Return [X, Y] of the center of cell containing provided text 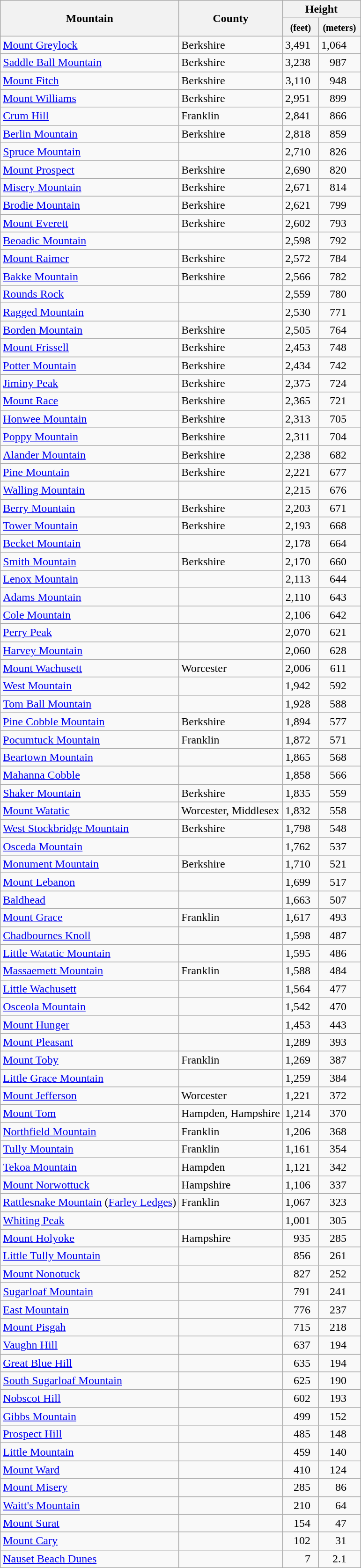
Bakke Mountain [90, 277]
Little Grace Mountain [90, 1078]
571 [339, 739]
(meters) [339, 27]
1,762 [301, 846]
1,835 [301, 793]
2,170 [301, 562]
Mount Cary [90, 1541]
1,269 [301, 1060]
Harvey Mountain [90, 650]
987 [339, 63]
Pocumtuck Mountain [90, 739]
621 [339, 633]
Mount Norwottuck [90, 1185]
791 [301, 1291]
West Mountain [90, 686]
(feet) [301, 27]
Little Watatic Mountain [90, 953]
Perry Peak [90, 633]
Mount Hunger [90, 1024]
1,798 [301, 829]
387 [339, 1060]
487 [339, 935]
827 [301, 1274]
2,602 [301, 223]
782 [339, 277]
Beoadic Mountain [90, 241]
1,928 [301, 704]
548 [339, 829]
Tekoa Mountain [90, 1167]
660 [339, 562]
Little Mountain [90, 1452]
Saddle Ball Mountain [90, 63]
Great Blue Hill [90, 1363]
793 [339, 223]
393 [339, 1042]
124 [339, 1470]
152 [339, 1416]
799 [339, 205]
Vaughn Hill [90, 1345]
2,215 [301, 490]
Osceda Mountain [90, 846]
Baldhead [90, 900]
Spruce Mountain [90, 152]
1,206 [301, 1131]
820 [339, 169]
643 [339, 597]
559 [339, 793]
Mountain [90, 18]
2,566 [301, 277]
Shaker Mountain [90, 793]
677 [339, 472]
771 [339, 312]
764 [339, 330]
410 [301, 1470]
Berlin Mountain [90, 134]
1,865 [301, 757]
West Stockbridge Mountain [90, 829]
537 [339, 846]
724 [339, 383]
2,951 [301, 98]
2,113 [301, 579]
1,598 [301, 935]
261 [339, 1256]
Mount Fitch [90, 80]
370 [339, 1114]
Crum Hill [90, 116]
Adams Mountain [90, 597]
Mount Race [90, 401]
521 [339, 864]
682 [339, 454]
Potter Mountain [90, 365]
602 [301, 1399]
Northfield Mountain [90, 1131]
Brodie Mountain [90, 205]
2,505 [301, 330]
588 [339, 704]
2,060 [301, 650]
East Mountain [90, 1309]
1,588 [301, 971]
86 [339, 1488]
Mount Ward [90, 1470]
470 [339, 1006]
628 [339, 650]
Rattlesnake Mountain (Farley Ledges) [90, 1203]
Tom Ball Mountain [90, 704]
577 [339, 722]
2,365 [301, 401]
1,564 [301, 989]
1,894 [301, 722]
2,434 [301, 365]
Prospect Hill [90, 1434]
Worcester, Middlesex [231, 811]
507 [339, 900]
Mount Everett [90, 223]
592 [339, 686]
Berry Mountain [90, 508]
1,453 [301, 1024]
Sugarloaf Mountain [90, 1291]
2,070 [301, 633]
Whiting Peak [90, 1220]
748 [339, 348]
Mount Prospect [90, 169]
1,699 [301, 882]
323 [339, 1203]
7 [301, 1559]
47 [339, 1523]
Hampden [231, 1167]
Mount Tom [90, 1114]
2,572 [301, 259]
Poppy Mountain [90, 437]
Becket Mountain [90, 544]
2,193 [301, 526]
1,161 [301, 1149]
2.1 [339, 1559]
635 [301, 1363]
241 [339, 1291]
Massaemett Mountain [90, 971]
2,313 [301, 419]
Pine Mountain [90, 472]
1,064 [339, 45]
237 [339, 1309]
705 [339, 419]
Misery Mountain [90, 187]
2,671 [301, 187]
484 [339, 971]
899 [339, 98]
210 [301, 1505]
Chadbournes Knoll [90, 935]
2,453 [301, 348]
642 [339, 615]
486 [339, 953]
1,221 [301, 1096]
3,238 [301, 63]
2,238 [301, 454]
Jiminy Peak [90, 383]
31 [339, 1541]
866 [339, 116]
2,110 [301, 597]
477 [339, 989]
Little Wachusett [90, 989]
Lenox Mountain [90, 579]
Ragged Mountain [90, 312]
2,621 [301, 205]
252 [339, 1274]
384 [339, 1078]
2,841 [301, 116]
2,710 [301, 152]
485 [301, 1434]
Height [321, 9]
354 [339, 1149]
Honwee Mountain [90, 419]
Mount Raimer [90, 259]
193 [339, 1399]
Beartown Mountain [90, 757]
2,690 [301, 169]
305 [339, 1220]
792 [339, 241]
Smith Mountain [90, 562]
Mount Surat [90, 1523]
637 [301, 1345]
459 [301, 1452]
Mount Watatic [90, 811]
3,491 [301, 45]
Mount Jefferson [90, 1096]
826 [339, 152]
372 [339, 1096]
935 [301, 1238]
Alander Mountain [90, 454]
Tully Mountain [90, 1149]
Mount Misery [90, 1488]
Walling Mountain [90, 490]
2,203 [301, 508]
Pine Cobble Mountain [90, 722]
1,259 [301, 1078]
Borden Mountain [90, 330]
Nauset Beach Dunes [90, 1559]
3,110 [301, 80]
South Sugarloaf Mountain [90, 1381]
Osceola Mountain [90, 1006]
443 [339, 1024]
1,289 [301, 1042]
Gibbs Mountain [90, 1416]
1,214 [301, 1114]
1,542 [301, 1006]
218 [339, 1327]
Mount Toby [90, 1060]
County [231, 18]
Little Tully Mountain [90, 1256]
2,818 [301, 134]
Mount Greylock [90, 45]
742 [339, 365]
625 [301, 1381]
140 [339, 1452]
Mount Grace [90, 918]
499 [301, 1416]
Mount Williams [90, 98]
611 [339, 668]
Mount Nonotuck [90, 1274]
814 [339, 187]
558 [339, 811]
Tower Mountain [90, 526]
342 [339, 1167]
517 [339, 882]
1,663 [301, 900]
2,559 [301, 294]
148 [339, 1434]
2,106 [301, 615]
2,311 [301, 437]
568 [339, 757]
102 [301, 1541]
2,006 [301, 668]
Waitt's Mountain [90, 1505]
493 [339, 918]
Mount Pleasant [90, 1042]
2,178 [301, 544]
2,221 [301, 472]
1,001 [301, 1220]
337 [339, 1185]
784 [339, 259]
2,530 [301, 312]
1,710 [301, 864]
671 [339, 508]
2,375 [301, 383]
856 [301, 1256]
Mount Lebanon [90, 882]
715 [301, 1327]
1,858 [301, 775]
668 [339, 526]
154 [301, 1523]
948 [339, 80]
Mount Holyoke [90, 1238]
Hampden, Hampshire [231, 1114]
Mount Pisgah [90, 1327]
Rounds Rock [90, 294]
776 [301, 1309]
Cole Mountain [90, 615]
1,106 [301, 1185]
Monument Mountain [90, 864]
780 [339, 294]
1,595 [301, 953]
1,942 [301, 686]
64 [339, 1505]
566 [339, 775]
Mount Wachusett [90, 668]
1,067 [301, 1203]
368 [339, 1131]
704 [339, 437]
1,617 [301, 918]
721 [339, 401]
Mount Frissell [90, 348]
190 [339, 1381]
2,598 [301, 241]
664 [339, 544]
1,832 [301, 811]
676 [339, 490]
Mahanna Cobble [90, 775]
Nobscot Hill [90, 1399]
1,121 [301, 1167]
859 [339, 134]
644 [339, 579]
1,872 [301, 739]
